Extract the [x, y] coordinate from the center of the cell holding the provided text.  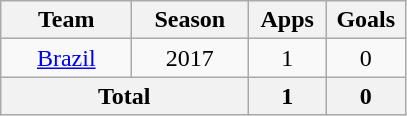
Team [66, 20]
Season [190, 20]
Apps [288, 20]
Goals [366, 20]
Total [124, 96]
2017 [190, 58]
Brazil [66, 58]
